Return [x, y] of the center of cell containing provided text 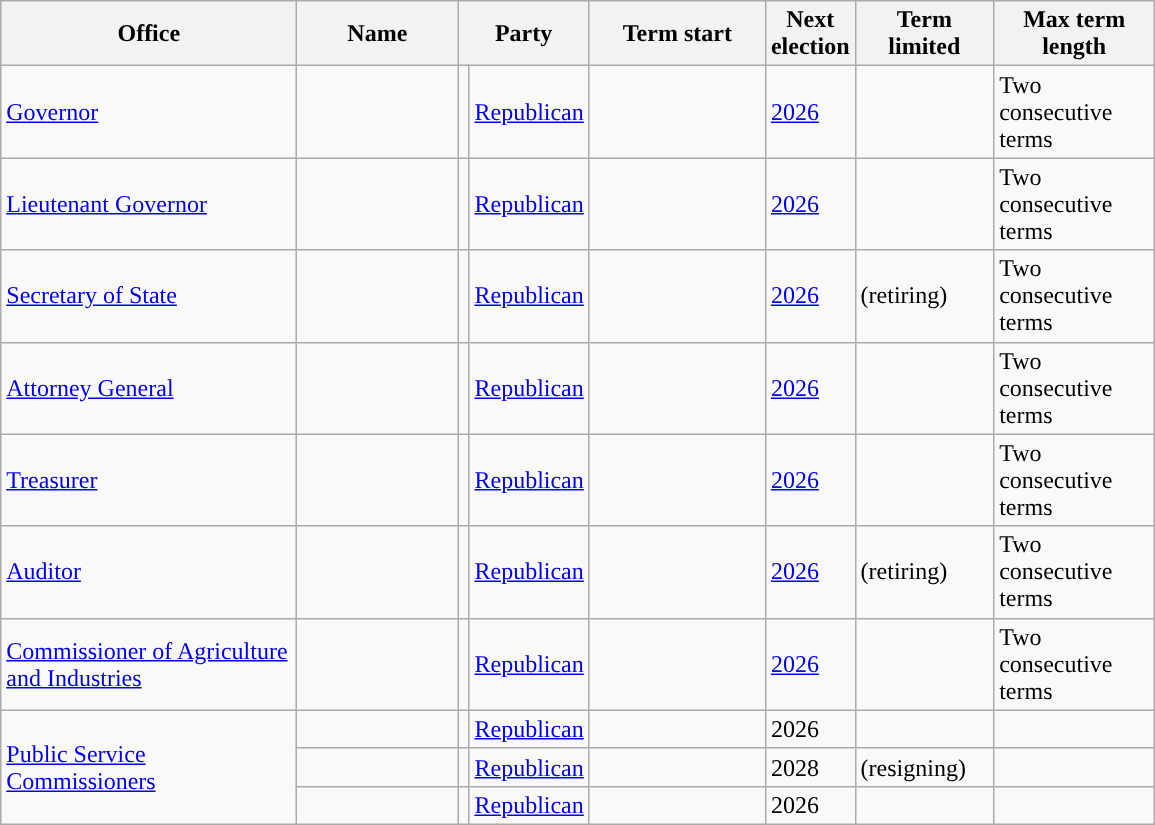
(resigning) [924, 767]
2028 [810, 767]
Name [378, 34]
Lieutenant Governor [149, 204]
Party [524, 34]
Commissioner of Agriculture and Industries [149, 664]
Max term length [1074, 34]
Office [149, 34]
Secretary of State [149, 296]
Term start [677, 34]
Next election [810, 34]
Attorney General [149, 388]
Treasurer [149, 480]
Public Service Commissioners [149, 767]
Auditor [149, 572]
Governor [149, 112]
Term limited [924, 34]
